For the text-containing cell, return its midpoint in (X, Y) coordinate format. 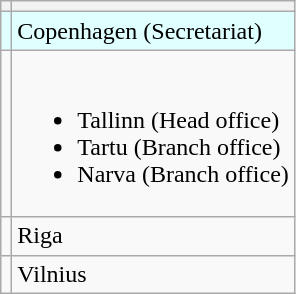
Copenhagen (Secretariat) (154, 31)
Riga (154, 236)
Vilnius (154, 274)
Tallinn (Head office)Tartu (Branch office)Narva (Branch office) (154, 134)
